Output the (X, Y) coordinate of the center of the cell containing the given text.  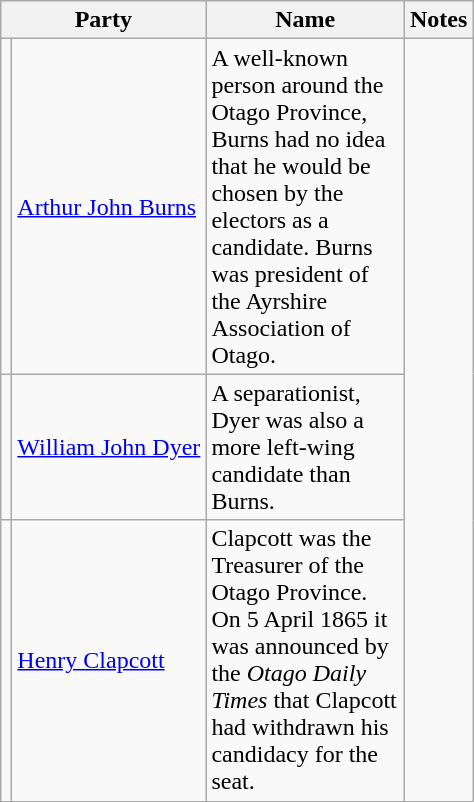
Name (306, 20)
Party (104, 20)
William John Dyer (109, 447)
Henry Clapcott (109, 660)
A separationist, Dyer was also a more left-wing candidate than Burns. (306, 447)
Notes (438, 20)
Arthur John Burns (109, 206)
